Output the (x, y) coordinate of the center of the cell containing the given text.  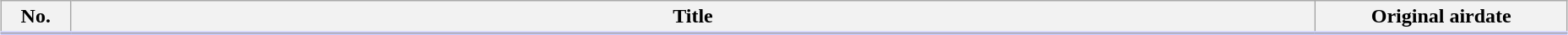
No. (35, 17)
Original airdate (1441, 17)
Title (693, 17)
